Return the (X, Y) coordinate for the center point of the cell that contains the specified text.  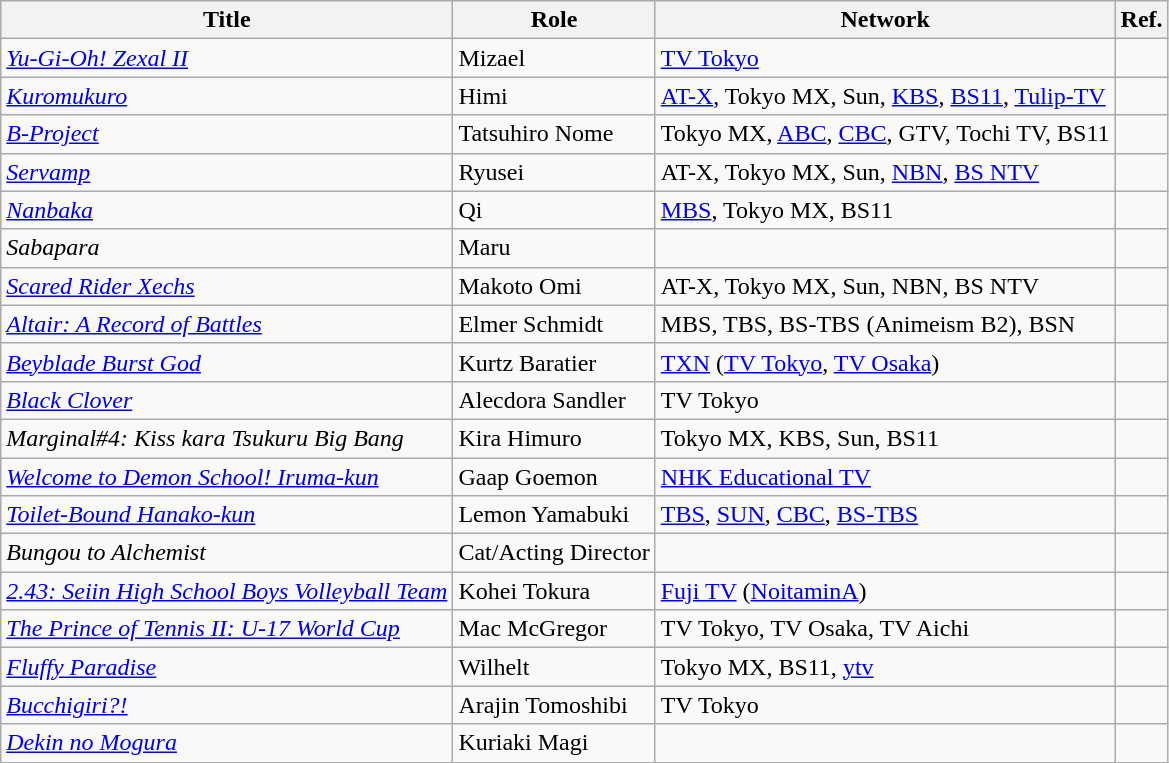
TBS, SUN, CBC, BS-TBS (885, 515)
Mac McGregor (554, 629)
Welcome to Demon School! Iruma-kun (227, 477)
Kurtz Baratier (554, 362)
Nanbaka (227, 210)
Ref. (1142, 20)
2.43: Seiin High School Boys Volleyball Team (227, 591)
TV Tokyo, TV Osaka, TV Aichi (885, 629)
Role (554, 20)
Servamp (227, 172)
NHK Educational TV (885, 477)
Sabapara (227, 248)
Qi (554, 210)
Maru (554, 248)
Kuromukuro (227, 96)
Arajin Tomoshibi (554, 705)
Himi (554, 96)
Mizael (554, 58)
Tokyo MX, BS11, ytv (885, 667)
Alecdora Sandler (554, 400)
Ryusei (554, 172)
Fuji TV (NoitaminA) (885, 591)
MBS, Tokyo MX, BS11 (885, 210)
Kira Himuro (554, 438)
Bungou to Alchemist (227, 553)
MBS, TBS, BS-TBS (Animeism B2), BSN (885, 324)
Tokyo MX, ABC, CBC, GTV, Tochi TV, BS11 (885, 134)
TXN (TV Tokyo, TV Osaka) (885, 362)
Gaap Goemon (554, 477)
Makoto Omi (554, 286)
Scared Rider Xechs (227, 286)
Marginal#4: Kiss kara Tsukuru Big Bang (227, 438)
Kuriaki Magi (554, 743)
Tokyo MX, KBS, Sun, BS11 (885, 438)
Dekin no Mogura (227, 743)
Yu-Gi-Oh! Zexal II (227, 58)
Title (227, 20)
Beyblade Burst God (227, 362)
Network (885, 20)
Cat/Acting Director (554, 553)
Elmer Schmidt (554, 324)
Altair: A Record of Battles (227, 324)
Wilhelt (554, 667)
Bucchigiri?! (227, 705)
The Prince of Tennis II: U-17 World Cup (227, 629)
Lemon Yamabuki (554, 515)
Black Clover (227, 400)
Toilet-Bound Hanako-kun (227, 515)
Tatsuhiro Nome (554, 134)
AT-X, Tokyo MX, Sun, KBS, BS11, Tulip-TV (885, 96)
B-Project (227, 134)
Fluffy Paradise (227, 667)
Kohei Tokura (554, 591)
